From the cell containing the given text, extract its center point as (X, Y) coordinate. 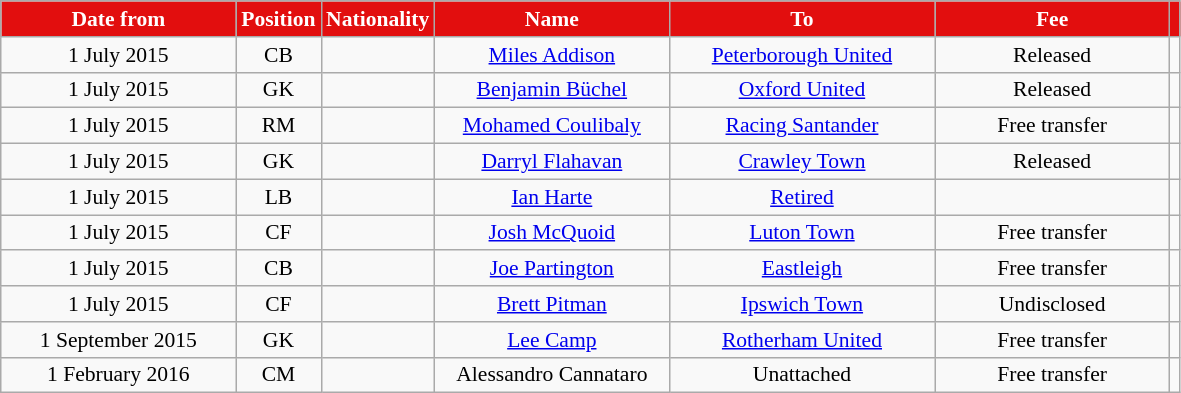
Lee Camp (552, 340)
Date from (118, 19)
Rotherham United (802, 340)
Luton Town (802, 233)
CM (278, 375)
Unattached (802, 375)
Miles Addison (552, 55)
Fee (1052, 19)
LB (278, 197)
Ipswich Town (802, 304)
Racing Santander (802, 126)
Josh McQuoid (552, 233)
Brett Pitman (552, 304)
RM (278, 126)
Name (552, 19)
Position (278, 19)
To (802, 19)
Nationality (378, 19)
Benjamin Büchel (552, 90)
1 February 2016 (118, 375)
Undisclosed (1052, 304)
Oxford United (802, 90)
Peterborough United (802, 55)
1 September 2015 (118, 340)
Crawley Town (802, 162)
Alessandro Cannataro (552, 375)
Retired (802, 197)
Ian Harte (552, 197)
Darryl Flahavan (552, 162)
Eastleigh (802, 269)
Joe Partington (552, 269)
Mohamed Coulibaly (552, 126)
